Search for the cell housing the specified text and yield its [X, Y] center coordinate. 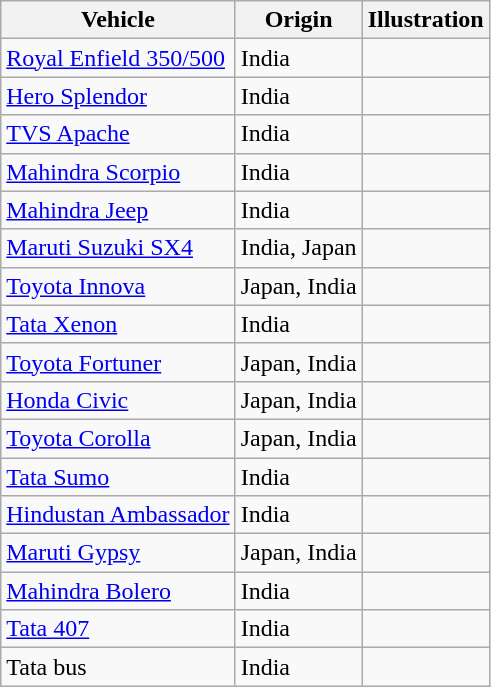
Tata bus [118, 667]
Toyota Innova [118, 286]
Vehicle [118, 20]
Maruti Gypsy [118, 553]
Royal Enfield 350/500 [118, 58]
Origin [298, 20]
Maruti Suzuki SX4 [118, 248]
Mahindra Bolero [118, 591]
Tata 407 [118, 629]
India, Japan [298, 248]
Tata Sumo [118, 477]
Illustration [426, 20]
Mahindra Scorpio [118, 172]
Honda Civic [118, 400]
Toyota Corolla [118, 438]
Toyota Fortuner [118, 362]
Hero Splendor [118, 96]
TVS Apache [118, 134]
Tata Xenon [118, 324]
Hindustan Ambassador [118, 515]
Mahindra Jeep [118, 210]
